Locate the cell with the specified text and output its [X, Y] center coordinate. 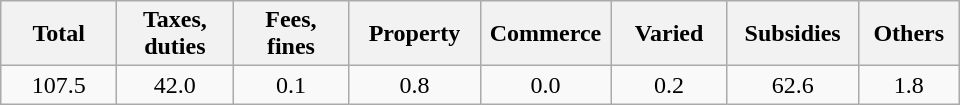
Subsidies [792, 34]
Commerce [546, 34]
0.0 [546, 85]
Others [908, 34]
42.0 [175, 85]
107.5 [59, 85]
Total [59, 34]
Varied [669, 34]
Fees, fines [291, 34]
Property [414, 34]
0.1 [291, 85]
Taxes, duties [175, 34]
1.8 [908, 85]
0.8 [414, 85]
62.6 [792, 85]
0.2 [669, 85]
